Extract the (X, Y) coordinate from the center of the cell holding the provided text.  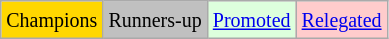
Promoted (252, 20)
Champions (52, 20)
Relegated (342, 20)
Runners-up (155, 20)
